Return the (x, y) coordinate for the center point of the cell that contains the specified text.  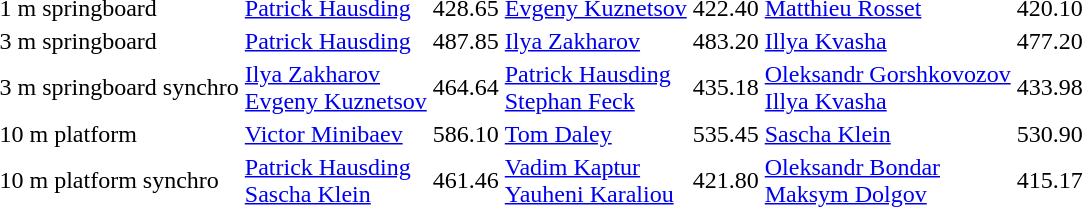
Oleksandr GorshkovozovIllya Kvasha (888, 88)
Patrick Hausding (336, 41)
Sascha Klein (888, 134)
435.18 (726, 88)
464.64 (466, 88)
Patrick HausdingStephan Feck (596, 88)
Ilya Zakharov (596, 41)
487.85 (466, 41)
535.45 (726, 134)
Illya Kvasha (888, 41)
483.20 (726, 41)
586.10 (466, 134)
Victor Minibaev (336, 134)
Ilya ZakharovEvgeny Kuznetsov (336, 88)
Tom Daley (596, 134)
